For the text-containing cell, return its midpoint in (x, y) coordinate format. 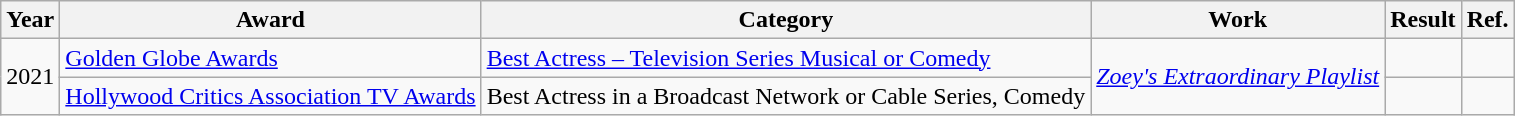
Zoey's Extraordinary Playlist (1238, 77)
Best Actress – Television Series Musical or Comedy (786, 58)
Year (30, 20)
Award (270, 20)
Best Actress in a Broadcast Network or Cable Series, Comedy (786, 96)
Golden Globe Awards (270, 58)
Result (1423, 20)
Work (1238, 20)
Hollywood Critics Association TV Awards (270, 96)
Category (786, 20)
2021 (30, 77)
Ref. (1488, 20)
